Provide the (X, Y) coordinate of the cell's center where the given text is located.  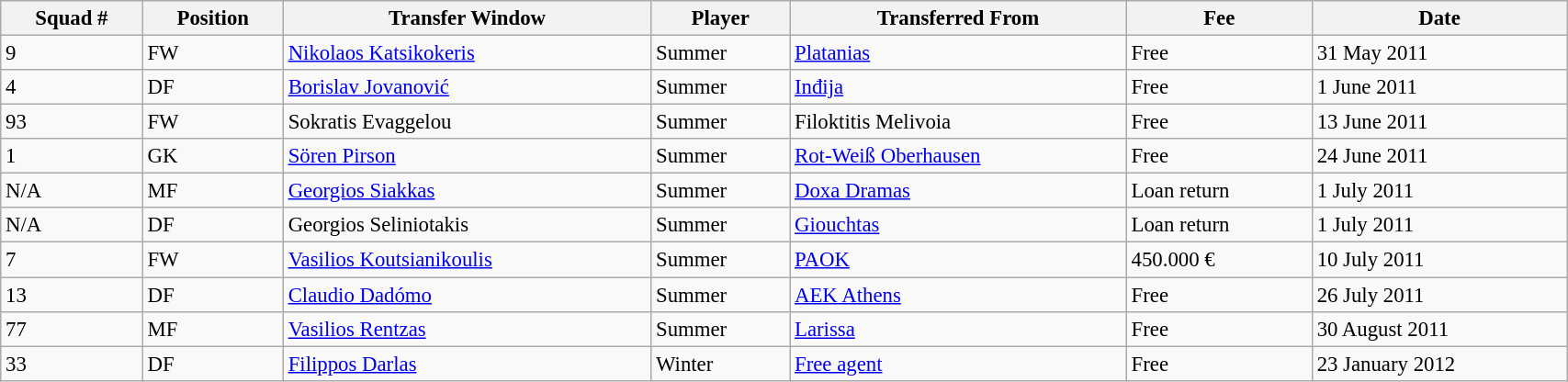
Platanias (959, 53)
Vasilios Koutsianikoulis (467, 260)
Rot-Weiß Oberhausen (959, 156)
GK (213, 156)
Borislav Jovanović (467, 87)
31 May 2011 (1438, 53)
Filoktitis Melivoia (959, 122)
Vasilios Rentzas (467, 329)
1 (72, 156)
Nikolaos Katsikokeris (467, 53)
450.000 € (1219, 260)
Filippos Darlas (467, 364)
1 June 2011 (1438, 87)
Free agent (959, 364)
9 (72, 53)
30 August 2011 (1438, 329)
7 (72, 260)
Winter (720, 364)
77 (72, 329)
AEK Athens (959, 295)
Georgios Siakkas (467, 191)
Sokratis Evaggelou (467, 122)
13 (72, 295)
4 (72, 87)
Claudio Dadómo (467, 295)
Larissa (959, 329)
Giouchtas (959, 225)
Georgios Seliniotakis (467, 225)
Inđija (959, 87)
13 June 2011 (1438, 122)
10 July 2011 (1438, 260)
Transfer Window (467, 18)
PAOK (959, 260)
93 (72, 122)
26 July 2011 (1438, 295)
Squad # (72, 18)
24 June 2011 (1438, 156)
33 (72, 364)
Transferred From (959, 18)
Date (1438, 18)
Fee (1219, 18)
Sören Pirson (467, 156)
Player (720, 18)
23 January 2012 (1438, 364)
Position (213, 18)
Doxa Dramas (959, 191)
